Capture the cell that displays the provided text and extract its [x, y] central coordinate. 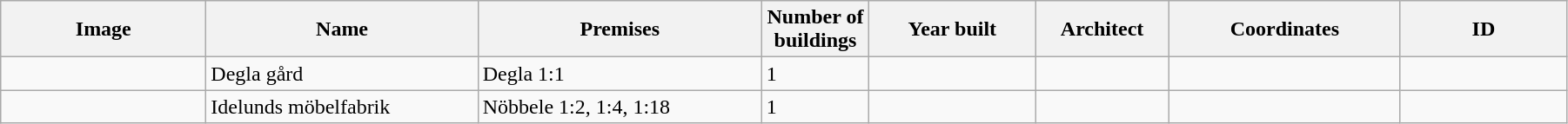
Idelunds möbelfabrik [342, 107]
Coordinates [1284, 29]
Degla 1:1 [620, 74]
Year built [952, 29]
Number ofbuildings [815, 29]
Name [342, 29]
Premises [620, 29]
Architect [1102, 29]
ID [1483, 29]
Image [104, 29]
Degla gård [342, 74]
Nöbbele 1:2, 1:4, 1:18 [620, 107]
